Provide the [x, y] coordinate of the cell's center where the given text is located.  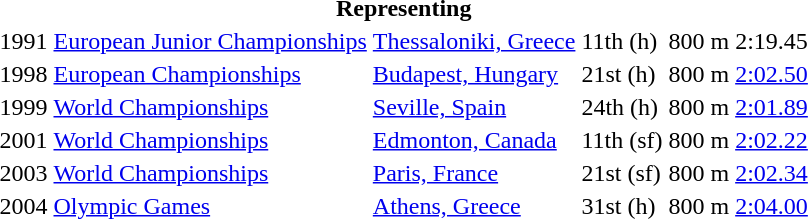
Budapest, Hungary [474, 74]
Paris, France [474, 173]
11th (h) [622, 41]
European Championships [210, 74]
Seville, Spain [474, 107]
11th (sf) [622, 140]
21st (h) [622, 74]
Edmonton, Canada [474, 140]
Thessaloniki, Greece [474, 41]
24th (h) [622, 107]
21st (sf) [622, 173]
European Junior Championships [210, 41]
